Scan for the cell matching the given text and deliver its (x, y) coordinate at center. 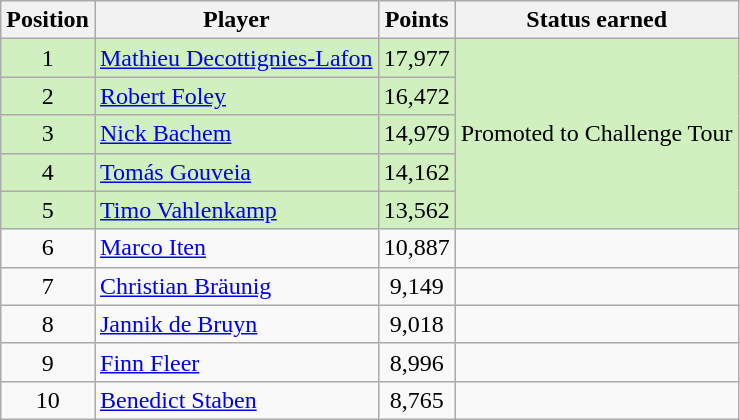
9,149 (416, 286)
9,018 (416, 324)
Player (236, 20)
Christian Bräunig (236, 286)
Benedict Staben (236, 400)
2 (48, 96)
8,765 (416, 400)
Promoted to Challenge Tour (596, 134)
Status earned (596, 20)
Mathieu Decottignies-Lafon (236, 58)
6 (48, 248)
Timo Vahlenkamp (236, 210)
Robert Foley (236, 96)
9 (48, 362)
Nick Bachem (236, 134)
17,977 (416, 58)
Tomás Gouveia (236, 172)
Jannik de Bruyn (236, 324)
5 (48, 210)
Points (416, 20)
3 (48, 134)
13,562 (416, 210)
4 (48, 172)
16,472 (416, 96)
10 (48, 400)
Finn Fleer (236, 362)
7 (48, 286)
Marco Iten (236, 248)
14,979 (416, 134)
10,887 (416, 248)
8 (48, 324)
14,162 (416, 172)
8,996 (416, 362)
Position (48, 20)
1 (48, 58)
